Provide the (x, y) coordinate of the cell's center where the given text is located.  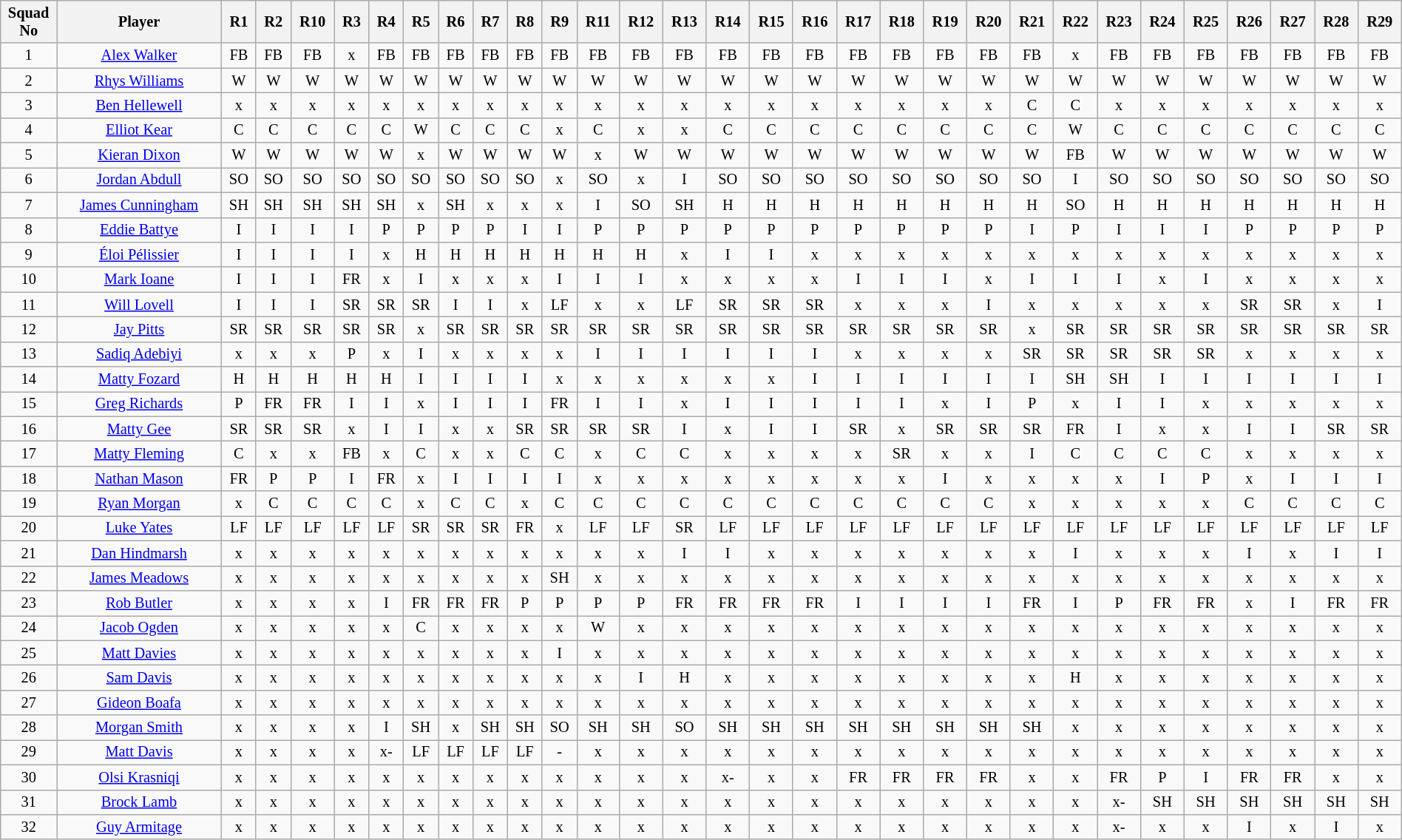
Matt Davis (139, 752)
Sam Davis (139, 677)
R5 (421, 21)
R11 (597, 21)
R14 (728, 21)
R21 (1032, 21)
28 (29, 728)
R15 (772, 21)
R24 (1162, 21)
16 (29, 429)
3 (29, 105)
R2 (274, 21)
Kieran Dixon (139, 155)
7 (29, 205)
R12 (640, 21)
18 (29, 478)
R20 (988, 21)
James Cunningham (139, 205)
Matty Fozard (139, 379)
R19 (945, 21)
R7 (490, 21)
R25 (1205, 21)
1 (29, 55)
Brock Lamb (139, 802)
17 (29, 453)
30 (29, 777)
R6 (456, 21)
19 (29, 504)
R4 (386, 21)
R22 (1075, 21)
23 (29, 603)
13 (29, 354)
26 (29, 677)
R23 (1120, 21)
Ryan Morgan (139, 504)
R13 (685, 21)
Alex Walker (139, 55)
11 (29, 305)
Mark Ioane (139, 280)
12 (29, 329)
R28 (1337, 21)
Jay Pitts (139, 329)
R3 (352, 21)
31 (29, 802)
Ben Hellewell (139, 105)
R18 (902, 21)
32 (29, 827)
22 (29, 578)
Eddie Battye (139, 230)
20 (29, 528)
Sadiq Adebiyi (139, 354)
Player (139, 21)
R17 (858, 21)
Jacob Ogden (139, 628)
Gideon Boafa (139, 702)
25 (29, 653)
R29 (1380, 21)
Jordan Abdull (139, 180)
Morgan Smith (139, 728)
R8 (525, 21)
Olsi Krasniqi (139, 777)
4 (29, 130)
27 (29, 702)
9 (29, 254)
10 (29, 280)
14 (29, 379)
29 (29, 752)
21 (29, 553)
Nathan Mason (139, 478)
Guy Armitage (139, 827)
Elliot Kear (139, 130)
8 (29, 230)
R9 (559, 21)
Matt Davies (139, 653)
24 (29, 628)
Greg Richards (139, 404)
Rob Butler (139, 603)
James Meadows (139, 578)
Will Lovell (139, 305)
- (559, 752)
5 (29, 155)
2 (29, 81)
R26 (1250, 21)
R16 (815, 21)
Dan Hindmarsh (139, 553)
15 (29, 404)
R10 (312, 21)
Matty Fleming (139, 453)
6 (29, 180)
R1 (238, 21)
R27 (1293, 21)
Rhys Williams (139, 81)
Matty Gee (139, 429)
Éloi Pélissier (139, 254)
Squad No (29, 21)
Luke Yates (139, 528)
